Find where the given text appears and provide that cell's center as [X, Y] coordinate. 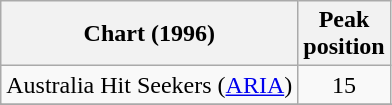
15 [344, 85]
Australia Hit Seekers (ARIA) [150, 85]
Chart (1996) [150, 34]
Peakposition [344, 34]
